Output the (x, y) coordinate of the center of the cell containing the given text.  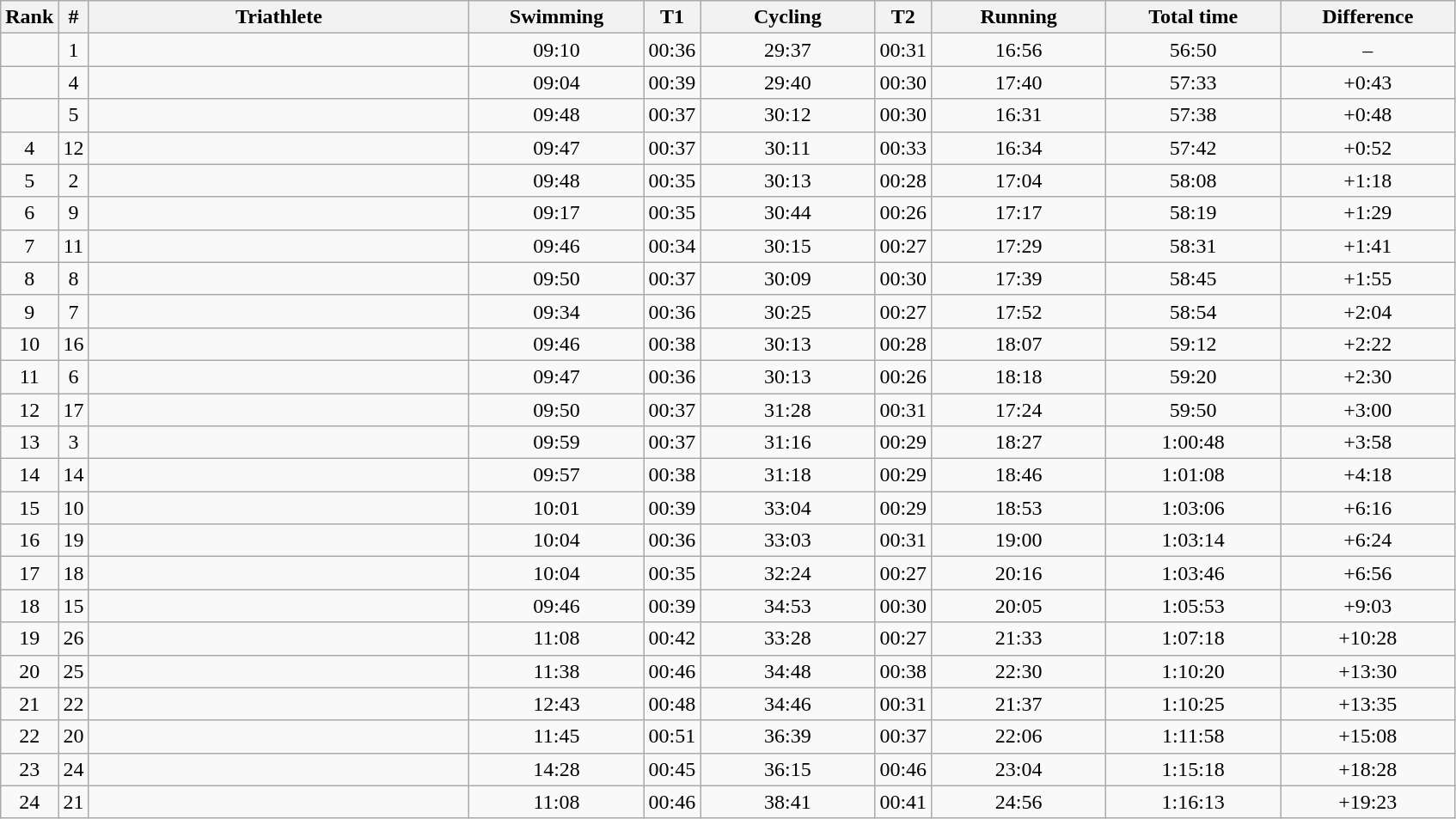
30:11 (787, 148)
1:05:53 (1193, 606)
58:54 (1193, 311)
17:29 (1019, 246)
1:16:13 (1193, 802)
34:46 (787, 704)
11:38 (557, 671)
23 (29, 769)
+1:29 (1368, 213)
30:25 (787, 311)
09:57 (557, 475)
Swimming (557, 17)
00:45 (672, 769)
09:10 (557, 50)
+13:35 (1368, 704)
+2:22 (1368, 344)
23:04 (1019, 769)
57:38 (1193, 115)
57:42 (1193, 148)
16:56 (1019, 50)
1:11:58 (1193, 736)
1:01:08 (1193, 475)
58:08 (1193, 180)
33:28 (787, 639)
00:48 (672, 704)
13 (29, 443)
17:40 (1019, 83)
+13:30 (1368, 671)
09:04 (557, 83)
17:39 (1019, 278)
# (74, 17)
17:04 (1019, 180)
+19:23 (1368, 802)
+18:28 (1368, 769)
11:45 (557, 736)
T1 (672, 17)
34:48 (787, 671)
+6:16 (1368, 508)
00:34 (672, 246)
31:16 (787, 443)
33:04 (787, 508)
58:31 (1193, 246)
30:15 (787, 246)
19:00 (1019, 541)
32:24 (787, 573)
2 (74, 180)
+3:58 (1368, 443)
+10:28 (1368, 639)
1 (74, 50)
17:17 (1019, 213)
17:52 (1019, 311)
29:40 (787, 83)
18:46 (1019, 475)
18:27 (1019, 443)
1:10:20 (1193, 671)
00:51 (672, 736)
+1:41 (1368, 246)
58:19 (1193, 213)
00:41 (903, 802)
– (1368, 50)
00:42 (672, 639)
18:53 (1019, 508)
1:03:14 (1193, 541)
+4:18 (1368, 475)
1:15:18 (1193, 769)
58:45 (1193, 278)
12:43 (557, 704)
21:33 (1019, 639)
Triathlete (278, 17)
30:12 (787, 115)
59:20 (1193, 376)
31:18 (787, 475)
57:33 (1193, 83)
Difference (1368, 17)
31:28 (787, 410)
+2:30 (1368, 376)
1:10:25 (1193, 704)
+9:03 (1368, 606)
Running (1019, 17)
+2:04 (1368, 311)
21:37 (1019, 704)
T2 (903, 17)
36:15 (787, 769)
59:12 (1193, 344)
+6:56 (1368, 573)
Cycling (787, 17)
24:56 (1019, 802)
1:00:48 (1193, 443)
3 (74, 443)
+1:55 (1368, 278)
Total time (1193, 17)
+6:24 (1368, 541)
1:03:46 (1193, 573)
16:34 (1019, 148)
26 (74, 639)
+0:48 (1368, 115)
36:39 (787, 736)
10:01 (557, 508)
+1:18 (1368, 180)
18:07 (1019, 344)
29:37 (787, 50)
09:59 (557, 443)
25 (74, 671)
22:30 (1019, 671)
09:17 (557, 213)
22:06 (1019, 736)
+0:52 (1368, 148)
+0:43 (1368, 83)
30:44 (787, 213)
00:33 (903, 148)
30:09 (787, 278)
+15:08 (1368, 736)
56:50 (1193, 50)
18:18 (1019, 376)
38:41 (787, 802)
16:31 (1019, 115)
Rank (29, 17)
20:16 (1019, 573)
20:05 (1019, 606)
09:34 (557, 311)
+3:00 (1368, 410)
59:50 (1193, 410)
1:03:06 (1193, 508)
34:53 (787, 606)
17:24 (1019, 410)
1:07:18 (1193, 639)
33:03 (787, 541)
14:28 (557, 769)
